From the cell containing the given text, extract its center point as (x, y) coordinate. 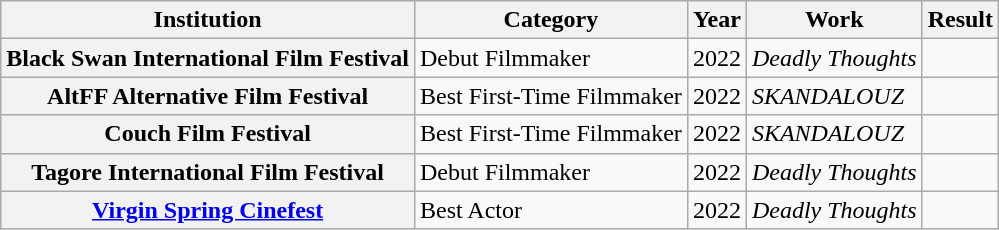
Tagore International Film Festival (208, 172)
Work (834, 20)
Best Actor (550, 210)
Black Swan International Film Festival (208, 58)
Couch Film Festival (208, 134)
Category (550, 20)
Result (960, 20)
AltFF Alternative Film Festival (208, 96)
Virgin Spring Cinefest (208, 210)
Institution (208, 20)
Year (716, 20)
